For the text-containing cell, return its midpoint in [x, y] coordinate format. 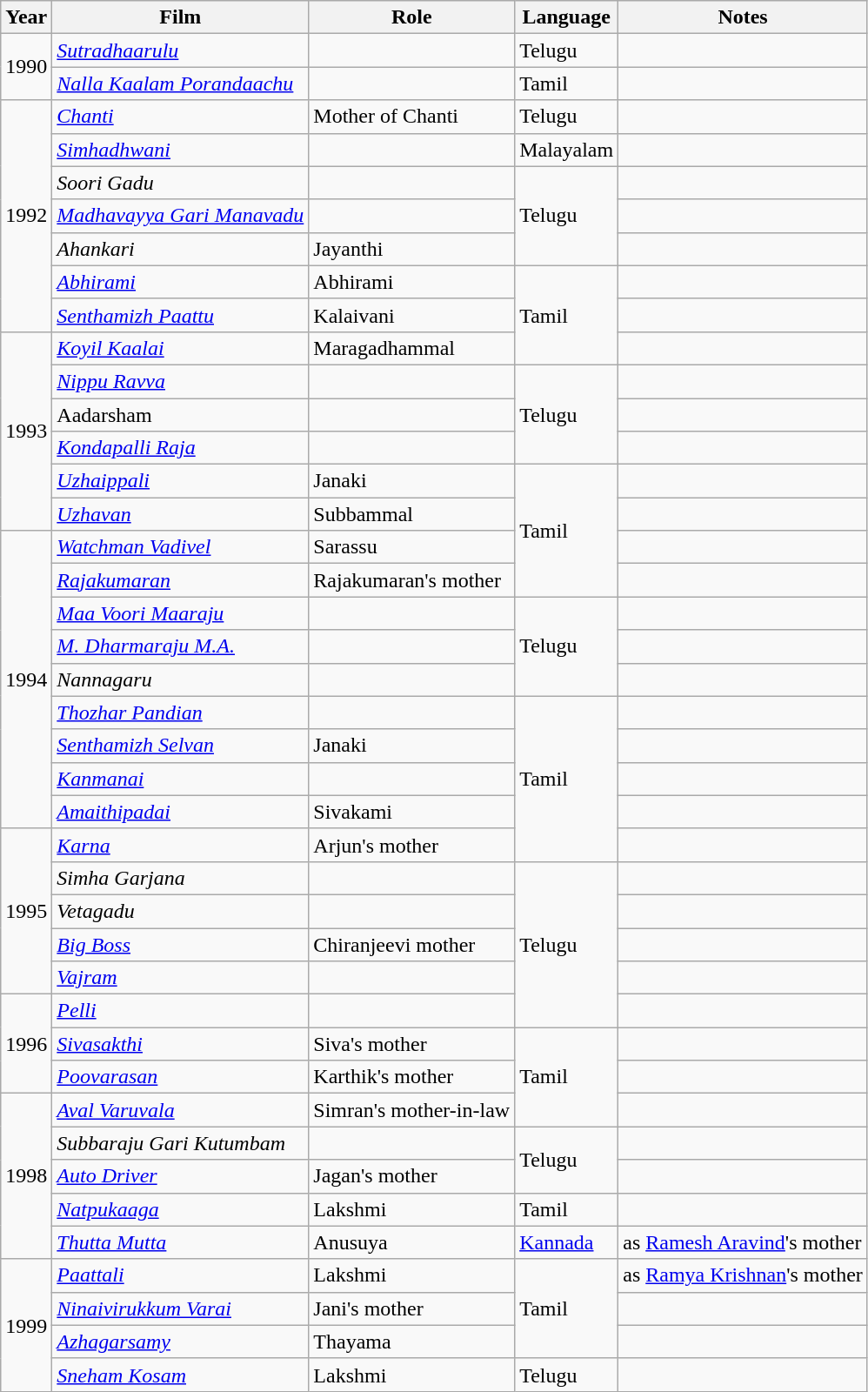
1992 [26, 216]
Madhavayya Gari Manavadu [181, 216]
Vetagadu [181, 911]
Uzhavan [181, 514]
Kalaivani [412, 315]
Soori Gadu [181, 183]
Malayalam [567, 150]
Film [181, 17]
1998 [26, 1176]
Ahankari [181, 249]
Big Boss [181, 944]
1990 [26, 67]
Auto Driver [181, 1176]
Senthamizh Paattu [181, 315]
Pelli [181, 1011]
Paattali [181, 1275]
Jagan's mother [412, 1176]
Anusuya [412, 1242]
Sarassu [412, 547]
Jani's mother [412, 1308]
Nannagaru [181, 679]
Watchman Vadivel [181, 547]
Rajakumaran's mother [412, 580]
Simhadhwani [181, 150]
Chanti [181, 117]
1999 [26, 1325]
Kondapalli Raja [181, 448]
Sutradhaarulu [181, 50]
Chiranjeevi mother [412, 944]
Thayama [412, 1342]
Uzhaippali [181, 481]
Poovarasan [181, 1077]
Amaithipadai [181, 812]
Sivasakthi [181, 1044]
Role [412, 17]
Thutta Mutta [181, 1242]
Karthik's mother [412, 1077]
Mother of Chanti [412, 117]
Subbaraju Gari Kutumbam [181, 1143]
Subbammal [412, 514]
Year [26, 17]
Simran's mother-in-law [412, 1110]
1994 [26, 680]
Maa Voori Maaraju [181, 613]
Vajram [181, 978]
Language [567, 17]
Kannada [567, 1242]
Siva's mother [412, 1044]
Maragadhammal [412, 348]
Aadarsham [181, 415]
Thozhar Pandian [181, 713]
Azhagarsamy [181, 1342]
Kanmanai [181, 779]
Notes [743, 17]
Nippu Ravva [181, 381]
Sneham Kosam [181, 1375]
Nalla Kaalam Porandaachu [181, 84]
Sivakami [412, 812]
Jayanthi [412, 249]
as Ramya Krishnan's mother [743, 1275]
Aval Varuvala [181, 1110]
Arjun's mother [412, 845]
Karna [181, 845]
M. Dharmaraju M.A. [181, 646]
1995 [26, 911]
Simha Garjana [181, 878]
Ninaivirukkum Varai [181, 1308]
Natpukaaga [181, 1209]
Senthamizh Selvan [181, 746]
Koyil Kaalai [181, 348]
as Ramesh Aravind's mother [743, 1242]
1996 [26, 1044]
1993 [26, 431]
Rajakumaran [181, 580]
